Determine the (x, y) coordinate at the center of the cell enclosing the given text.  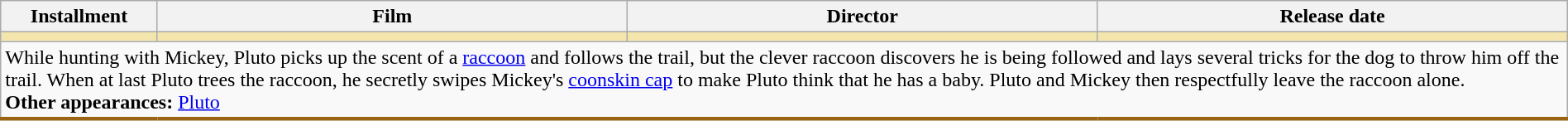
Film (392, 17)
Installment (79, 17)
Director (863, 17)
Release date (1332, 17)
